From the cell containing the given text, extract its center point as [x, y] coordinate. 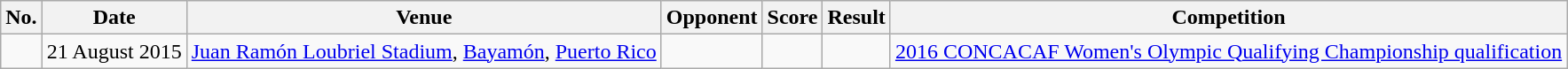
Juan Ramón Loubriel Stadium, Bayamón, Puerto Rico [424, 51]
21 August 2015 [114, 51]
Result [856, 18]
2016 CONCACAF Women's Olympic Qualifying Championship qualification [1228, 51]
Competition [1228, 18]
Venue [424, 18]
Date [114, 18]
Score [792, 18]
No. [21, 18]
Opponent [712, 18]
